Identify which cell holds the provided text, then report its [X, Y] central coordinate. 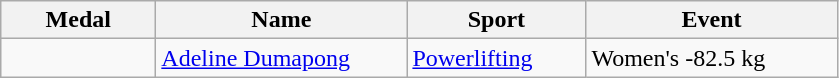
Medal [78, 20]
Adeline Dumapong [282, 58]
Powerlifting [496, 58]
Name [282, 20]
Event [712, 20]
Women's -82.5 kg [712, 58]
Sport [496, 20]
